Find where the given text appears and provide that cell's center as [X, Y] coordinate. 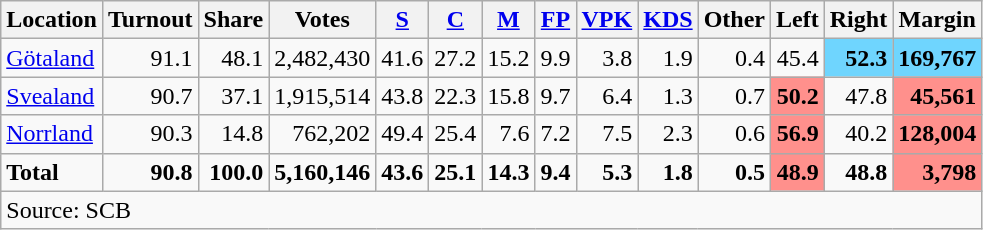
762,202 [322, 134]
Svealand [52, 96]
45.4 [798, 58]
2.3 [668, 134]
C [456, 20]
25.4 [456, 134]
43.6 [402, 172]
49.4 [402, 134]
Turnout [150, 20]
Other [734, 20]
41.6 [402, 58]
Götaland [52, 58]
48.9 [798, 172]
Location [52, 20]
56.9 [798, 134]
128,004 [938, 134]
VPK [607, 20]
37.1 [234, 96]
1,915,514 [322, 96]
Left [798, 20]
14.3 [508, 172]
0.5 [734, 172]
91.1 [150, 58]
48.1 [234, 58]
3,798 [938, 172]
169,767 [938, 58]
25.1 [456, 172]
Total [52, 172]
43.8 [402, 96]
15.8 [508, 96]
KDS [668, 20]
0.7 [734, 96]
7.5 [607, 134]
Norrland [52, 134]
2,482,430 [322, 58]
22.3 [456, 96]
1.3 [668, 96]
15.2 [508, 58]
90.3 [150, 134]
Source: SCB [492, 210]
52.3 [858, 58]
6.4 [607, 96]
M [508, 20]
90.7 [150, 96]
48.8 [858, 172]
5.3 [607, 172]
3.8 [607, 58]
50.2 [798, 96]
S [402, 20]
45,561 [938, 96]
Votes [322, 20]
27.2 [456, 58]
47.8 [858, 96]
Margin [938, 20]
FP [556, 20]
40.2 [858, 134]
100.0 [234, 172]
14.8 [234, 134]
Right [858, 20]
7.6 [508, 134]
9.9 [556, 58]
9.7 [556, 96]
0.4 [734, 58]
0.6 [734, 134]
5,160,146 [322, 172]
7.2 [556, 134]
1.8 [668, 172]
1.9 [668, 58]
90.8 [150, 172]
Share [234, 20]
9.4 [556, 172]
